Output the [X, Y] coordinate of the center of the cell containing the given text.  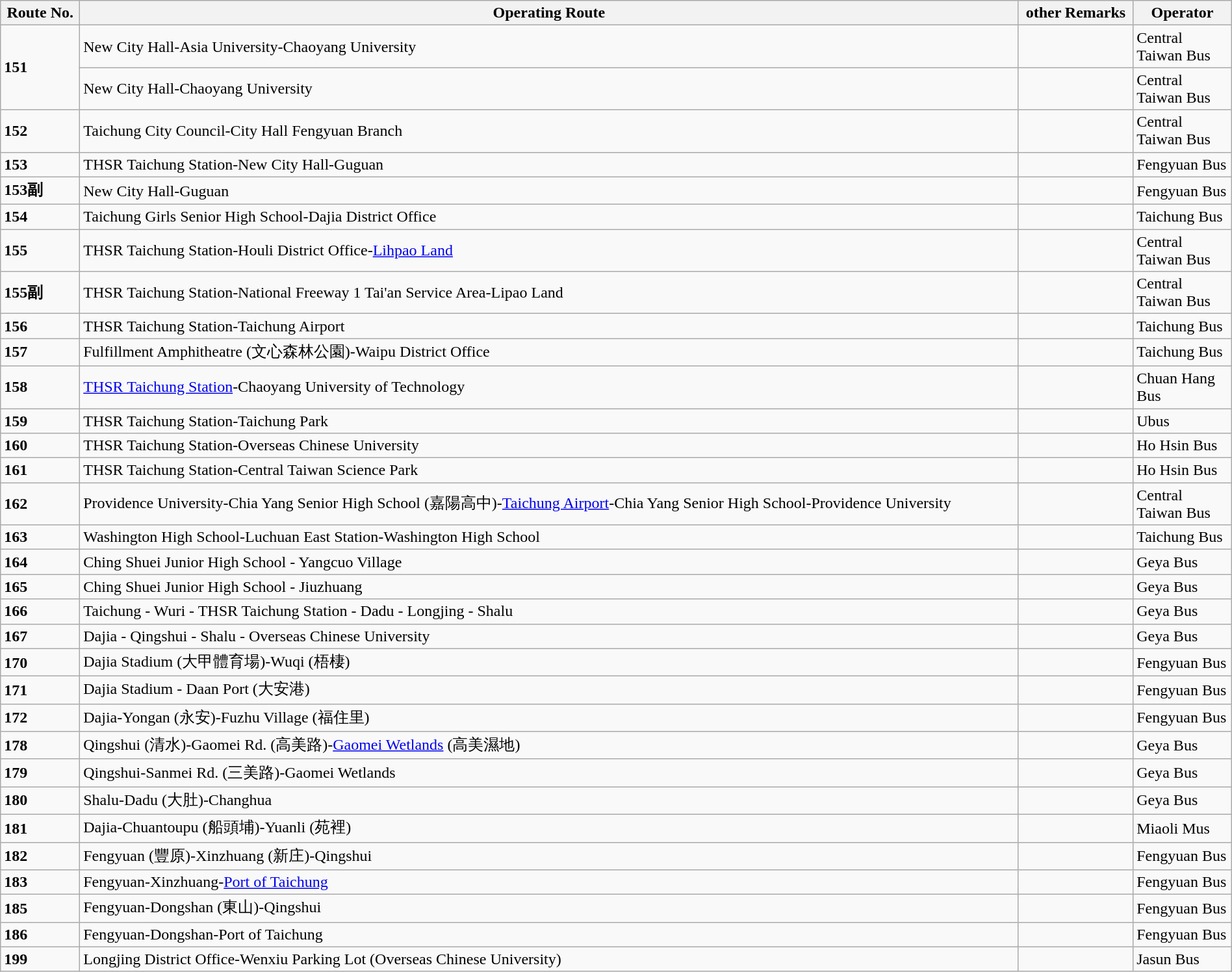
Ching Shuei Junior High School - Jiuzhuang [549, 587]
Fengyuan-Xinzhuang-Port of Taichung [549, 882]
Miaoli Mus [1183, 828]
THSR Taichung Station-Chaoyang University of Technology [549, 387]
THSR Taichung Station-Taichung Airport [549, 326]
166 [40, 611]
185 [40, 908]
THSR Taichung Station-Central Taiwan Science Park [549, 470]
THSR Taichung Station-New City Hall-Guguan [549, 164]
154 [40, 217]
New City Hall-Chaoyang University [549, 88]
other Remarks [1076, 13]
155 [40, 251]
186 [40, 934]
Fengyuan (豐原)-Xinzhuang (新庄)-Qingshui [549, 856]
167 [40, 636]
THSR Taichung Station-Houli District Office-Lihpao Land [549, 251]
THSR Taichung Station-National Freeway 1 Tai'an Service Area-Lipao Land [549, 292]
161 [40, 470]
179 [40, 773]
157 [40, 352]
159 [40, 420]
Operator [1183, 13]
Qingshui-Sanmei Rd. (三美路)-Gaomei Wetlands [549, 773]
183 [40, 882]
155副 [40, 292]
Taichung - Wuri - THSR Taichung Station - Dadu - Longjing - Shalu [549, 611]
Jasun Bus [1183, 959]
Shalu-Dadu (大肚)-Changhua [549, 800]
Fengyuan-Dongshan-Port of Taichung [549, 934]
Taichung Girls Senior High School-Dajia District Office [549, 217]
Providence University-Chia Yang Senior High School (嘉陽高中)-Taichung Airport-Chia Yang Senior High School-Providence University [549, 504]
Longjing District Office-Wenxiu Parking Lot (Overseas Chinese University) [549, 959]
164 [40, 562]
156 [40, 326]
182 [40, 856]
199 [40, 959]
Dajia Stadium - Daan Port (大安港) [549, 690]
Dajia - Qingshui - Shalu - Overseas Chinese University [549, 636]
Ching Shuei Junior High School - Yangcuo Village [549, 562]
New City Hall-Asia University-Chaoyang University [549, 47]
THSR Taichung Station-Overseas Chinese University [549, 446]
Qingshui (清水)-Gaomei Rd. (高美路)-Gaomei Wetlands (高美濕地) [549, 746]
152 [40, 131]
THSR Taichung Station-Taichung Park [549, 420]
180 [40, 800]
Dajia-Chuantoupu (船頭埔)-Yuanli (苑裡) [549, 828]
Taichung City Council-City Hall Fengyuan Branch [549, 131]
178 [40, 746]
Dajia Stadium (大甲體育場)-Wuqi (梧棲) [549, 663]
Chuan Hang Bus [1183, 387]
160 [40, 446]
172 [40, 717]
181 [40, 828]
153 [40, 164]
Operating Route [549, 13]
171 [40, 690]
162 [40, 504]
153副 [40, 191]
Fengyuan-Dongshan (東山)-Qingshui [549, 908]
Dajia-Yongan (永安)-Fuzhu Village (福住里) [549, 717]
151 [40, 68]
165 [40, 587]
Route No. [40, 13]
170 [40, 663]
New City Hall-Guguan [549, 191]
163 [40, 537]
158 [40, 387]
Washington High School-Luchuan East Station-Washington High School [549, 537]
Ubus [1183, 420]
Fulfillment Amphitheatre (文心森林公園)-Waipu District Office [549, 352]
